For the text-containing cell, return its midpoint in (X, Y) coordinate format. 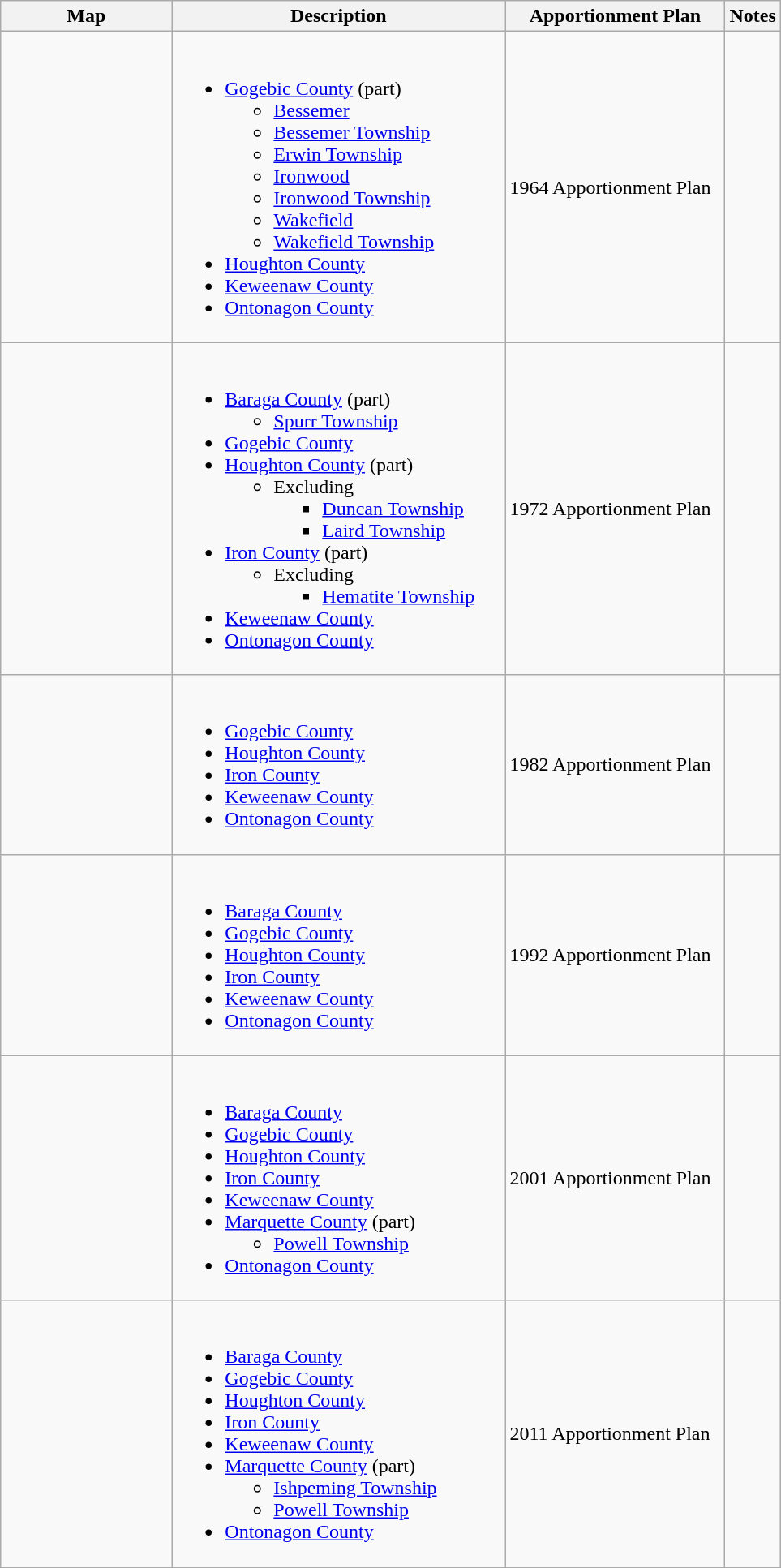
2001 Apportionment Plan (615, 1178)
1964 Apportionment Plan (615, 187)
Description (339, 16)
2011 Apportionment Plan (615, 1434)
1992 Apportionment Plan (615, 955)
Map (86, 16)
Baraga CountyGogebic CountyHoughton CountyIron CountyKeweenaw CountyMarquette County (part)Powell TownshipOntonagon County (339, 1178)
1982 Apportionment Plan (615, 764)
Gogebic CountyHoughton CountyIron CountyKeweenaw CountyOntonagon County (339, 764)
Baraga CountyGogebic CountyHoughton CountyIron CountyKeweenaw CountyMarquette County (part)Ishpeming TownshipPowell TownshipOntonagon County (339, 1434)
Notes (753, 16)
Baraga CountyGogebic CountyHoughton CountyIron CountyKeweenaw CountyOntonagon County (339, 955)
Apportionment Plan (615, 16)
1972 Apportionment Plan (615, 509)
